Return the [X, Y] coordinate for the center point of the cell that contains the specified text.  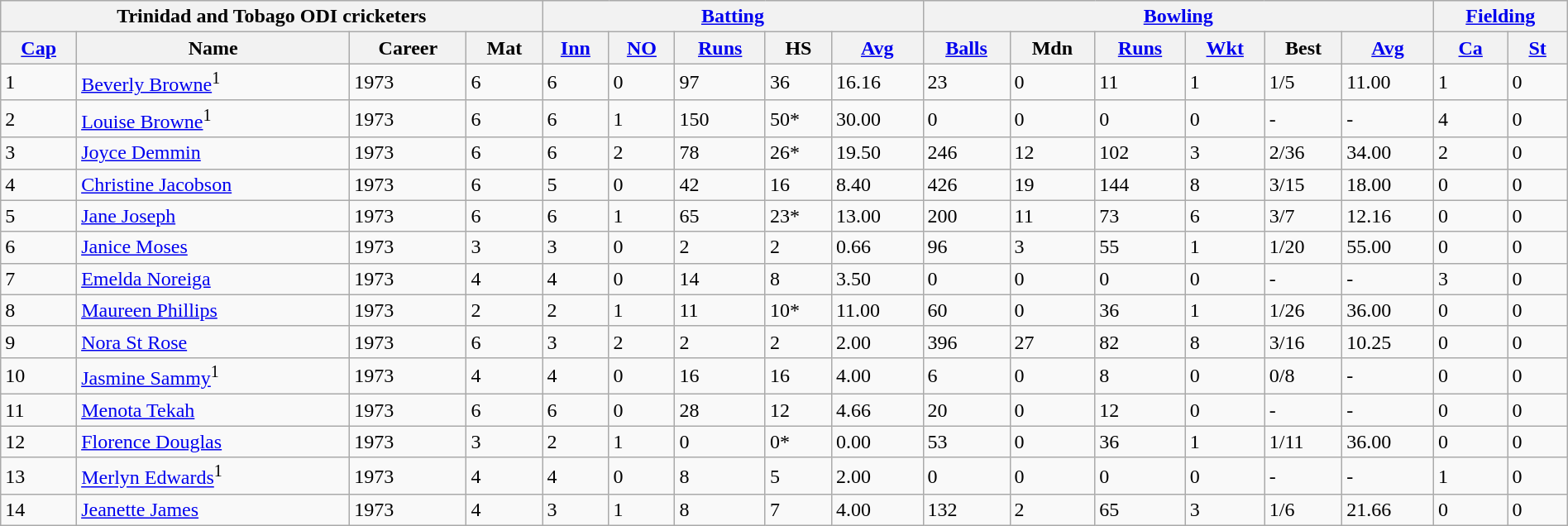
150 [720, 119]
82 [1140, 342]
9 [39, 342]
Mat [504, 48]
8.40 [877, 184]
Jane Joseph [213, 216]
78 [720, 153]
Cap [39, 48]
55.00 [1388, 247]
HS [798, 48]
246 [966, 153]
19.50 [877, 153]
Jeanette James [213, 510]
Merlyn Edwards1 [213, 476]
Batting [733, 17]
Jasmine Sammy1 [213, 375]
30.00 [877, 119]
102 [1140, 153]
Ca [1470, 48]
Fielding [1500, 17]
20 [966, 410]
16.16 [877, 83]
Louise Browne1 [213, 119]
0.00 [877, 442]
4.66 [877, 410]
60 [966, 310]
Janice Moses [213, 247]
50* [798, 119]
18.00 [1388, 184]
23* [798, 216]
13.00 [877, 216]
1/6 [1303, 510]
28 [720, 410]
Florence Douglas [213, 442]
1/20 [1303, 247]
3/15 [1303, 184]
Menota Tekah [213, 410]
Mdn [1052, 48]
10 [39, 375]
396 [966, 342]
1/5 [1303, 83]
Best [1303, 48]
1/26 [1303, 310]
27 [1052, 342]
10* [798, 310]
2/36 [1303, 153]
Maureen Phillips [213, 310]
13 [39, 476]
0/8 [1303, 375]
19 [1052, 184]
26* [798, 153]
Christine Jacobson [213, 184]
144 [1140, 184]
NO [642, 48]
St [1537, 48]
34.00 [1388, 153]
10.25 [1388, 342]
Joyce Demmin [213, 153]
Balls [966, 48]
23 [966, 83]
Inn [576, 48]
3/16 [1303, 342]
426 [966, 184]
Beverly Browne1 [213, 83]
53 [966, 442]
132 [966, 510]
97 [720, 83]
55 [1140, 247]
3/7 [1303, 216]
Emelda Noreiga [213, 279]
200 [966, 216]
Trinidad and Tobago ODI cricketers [271, 17]
42 [720, 184]
1/11 [1303, 442]
Bowling [1178, 17]
0.66 [877, 247]
Wkt [1225, 48]
Career [409, 48]
73 [1140, 216]
Name [213, 48]
0* [798, 442]
96 [966, 247]
21.66 [1388, 510]
Nora St Rose [213, 342]
3.50 [877, 279]
12.16 [1388, 216]
